Pinpoint the cell where the given text exists, returning its [X, Y] midpoint coordinate. 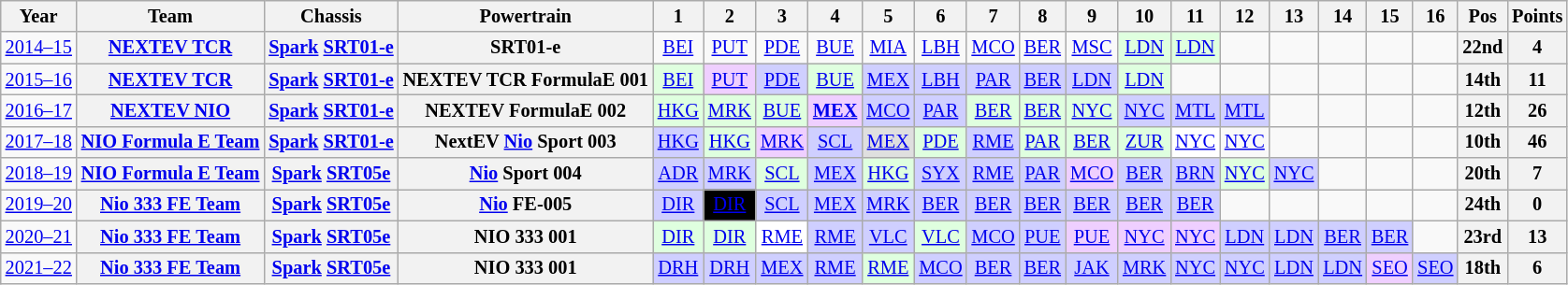
NEXTEV NIO [170, 110]
14 [1343, 16]
Powertrain [526, 16]
14th [1482, 79]
MSC [1092, 48]
23rd [1482, 236]
2021–22 [39, 268]
NEXTEV TCR FormulaE 001 [526, 79]
Year [39, 16]
1 [678, 16]
2018–19 [39, 174]
10 [1144, 16]
SYX [940, 174]
Nio FE-005 [526, 205]
2014–15 [39, 48]
Pos [1482, 16]
24th [1482, 205]
JAK [1092, 268]
NextEV Nio Sport 003 [526, 142]
15 [1390, 16]
26 [1537, 110]
BRN [1196, 174]
2 [730, 16]
2016–17 [39, 110]
8 [1042, 16]
2015–16 [39, 79]
18th [1482, 268]
3 [782, 16]
46 [1537, 142]
9 [1092, 16]
2017–18 [39, 142]
0 [1537, 205]
5 [888, 16]
16 [1435, 16]
20th [1482, 174]
22nd [1482, 48]
ADR [678, 174]
2019–20 [39, 205]
Team [170, 16]
2020–21 [39, 236]
MIA [888, 48]
Points [1537, 16]
Nio Sport 004 [526, 174]
NEXTEV FormulaE 002 [526, 110]
SRT01-e [526, 48]
ZUR [1144, 142]
12 [1244, 16]
Chassis [331, 16]
12th [1482, 110]
10th [1482, 142]
